Provide the [x, y] coordinate of the cell's center where the given text is located.  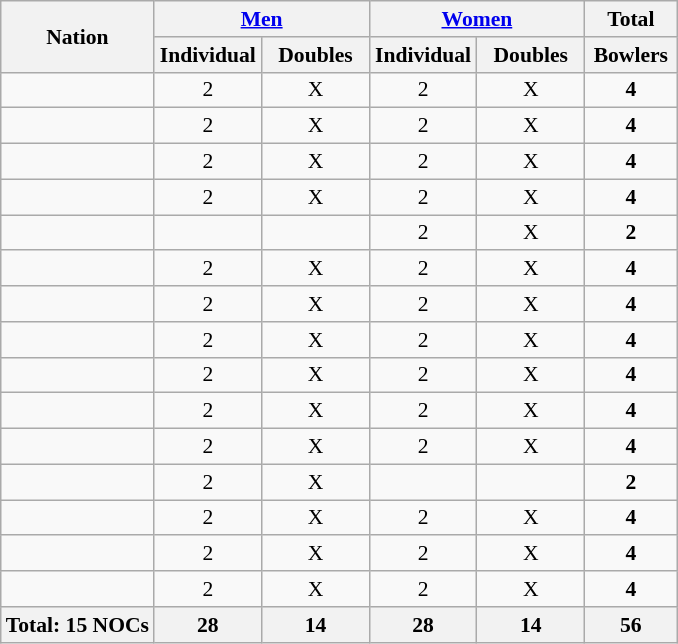
Nation [78, 36]
Total: 15 NOCs [78, 625]
Bowlers [632, 55]
Total [632, 19]
56 [632, 625]
Men [262, 19]
Women [476, 19]
